Locate the cell with the specified text and output its [X, Y] center coordinate. 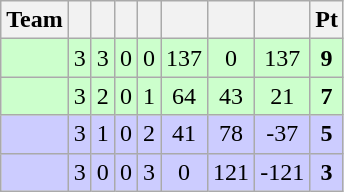
41 [184, 134]
78 [232, 134]
-37 [282, 134]
7 [327, 96]
-121 [282, 172]
Team [35, 20]
Pt [327, 20]
43 [232, 96]
21 [282, 96]
5 [327, 134]
121 [232, 172]
64 [184, 96]
9 [327, 58]
